Extract the (X, Y) coordinate from the center of the cell holding the provided text.  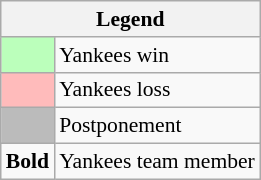
Bold (28, 162)
Yankees loss (157, 90)
Postponement (157, 126)
Legend (130, 19)
Yankees win (157, 55)
Yankees team member (157, 162)
